Output the [x, y] coordinate of the center of the cell containing the given text.  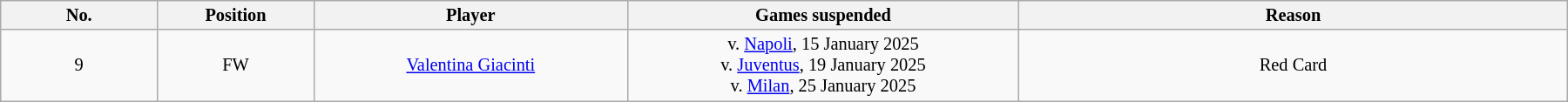
Games suspended [823, 15]
9 [79, 65]
Reason [1293, 15]
Valentina Giacinti [470, 65]
No. [79, 15]
Red Card [1293, 65]
Player [470, 15]
v. Napoli, 15 January 2025 v. Juventus, 19 January 2025 v. Milan, 25 January 2025 [823, 65]
FW [236, 65]
Position [236, 15]
